For the text-containing cell, return its midpoint in (X, Y) coordinate format. 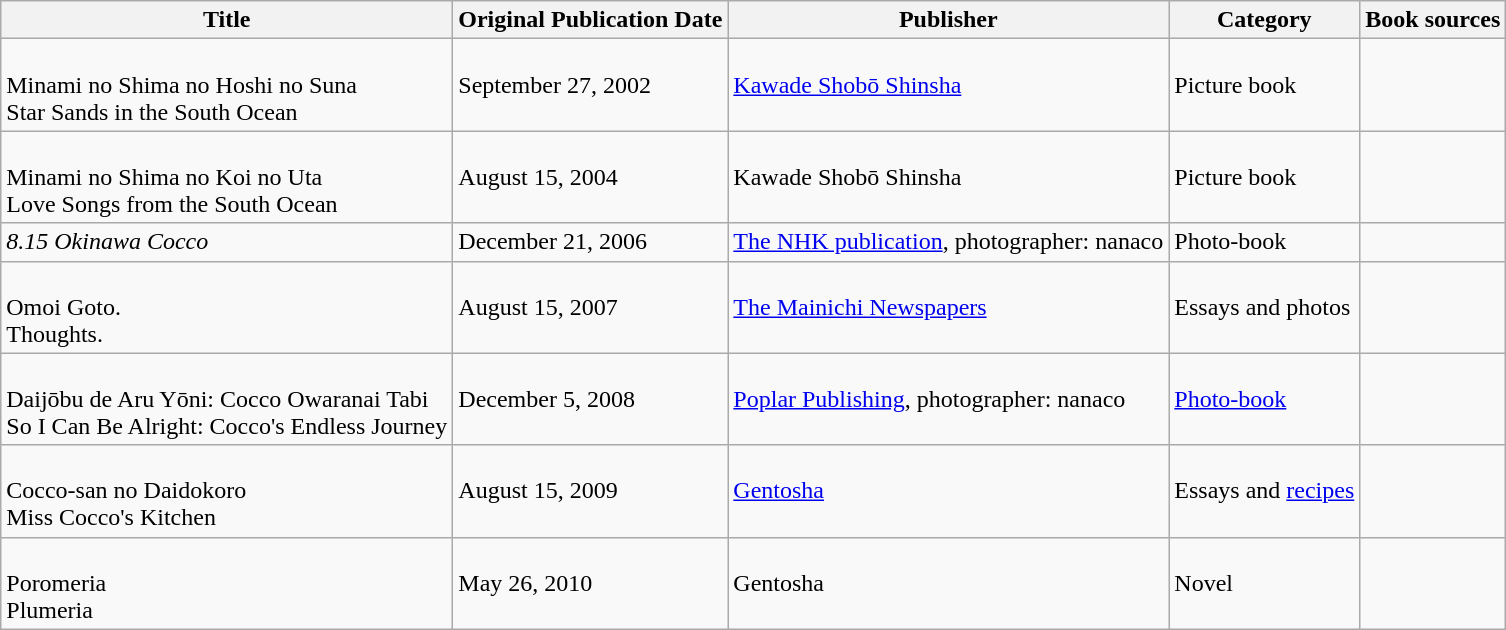
Minami no Shima no Koi no UtaLove Songs from the South Ocean (227, 177)
The NHK publication, photographer: nanaco (948, 242)
August 15, 2009 (590, 491)
December 21, 2006 (590, 242)
August 15, 2004 (590, 177)
Minami no Shima no Hoshi no SunaStar Sands in the South Ocean (227, 85)
August 15, 2007 (590, 307)
May 26, 2010 (590, 583)
Essays and recipes (1264, 491)
Publisher (948, 20)
The Mainichi Newspapers (948, 307)
September 27, 2002 (590, 85)
PoromeriaPlumeria (227, 583)
Book sources (1433, 20)
Daijōbu de Aru Yōni: Cocco Owaranai TabiSo I Can Be Alright: Cocco's Endless Journey (227, 399)
December 5, 2008 (590, 399)
Poplar Publishing, photographer: nanaco (948, 399)
8.15 Okinawa Cocco (227, 242)
Cocco-san no DaidokoroMiss Cocco's Kitchen (227, 491)
Title (227, 20)
Novel (1264, 583)
Essays and photos (1264, 307)
Omoi Goto.Thoughts. (227, 307)
Category (1264, 20)
Original Publication Date (590, 20)
